Scan for the cell matching the given text and deliver its (x, y) coordinate at center. 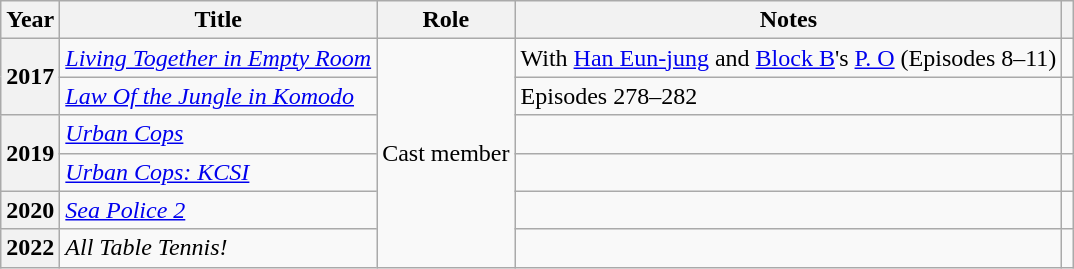
All Table Tennis! (218, 248)
Living Together in Empty Room (218, 58)
2020 (30, 210)
2019 (30, 153)
Cast member (446, 153)
2017 (30, 77)
2022 (30, 248)
Year (30, 20)
Sea Police 2 (218, 210)
Title (218, 20)
Role (446, 20)
Urban Cops: KCSI (218, 172)
With Han Eun-jung and Block B's P. O (Episodes 8–11) (788, 58)
Notes (788, 20)
Urban Cops (218, 134)
Episodes 278–282 (788, 96)
Law Of the Jungle in Komodo (218, 96)
